Find where the given text appears and provide that cell's center as (X, Y) coordinate. 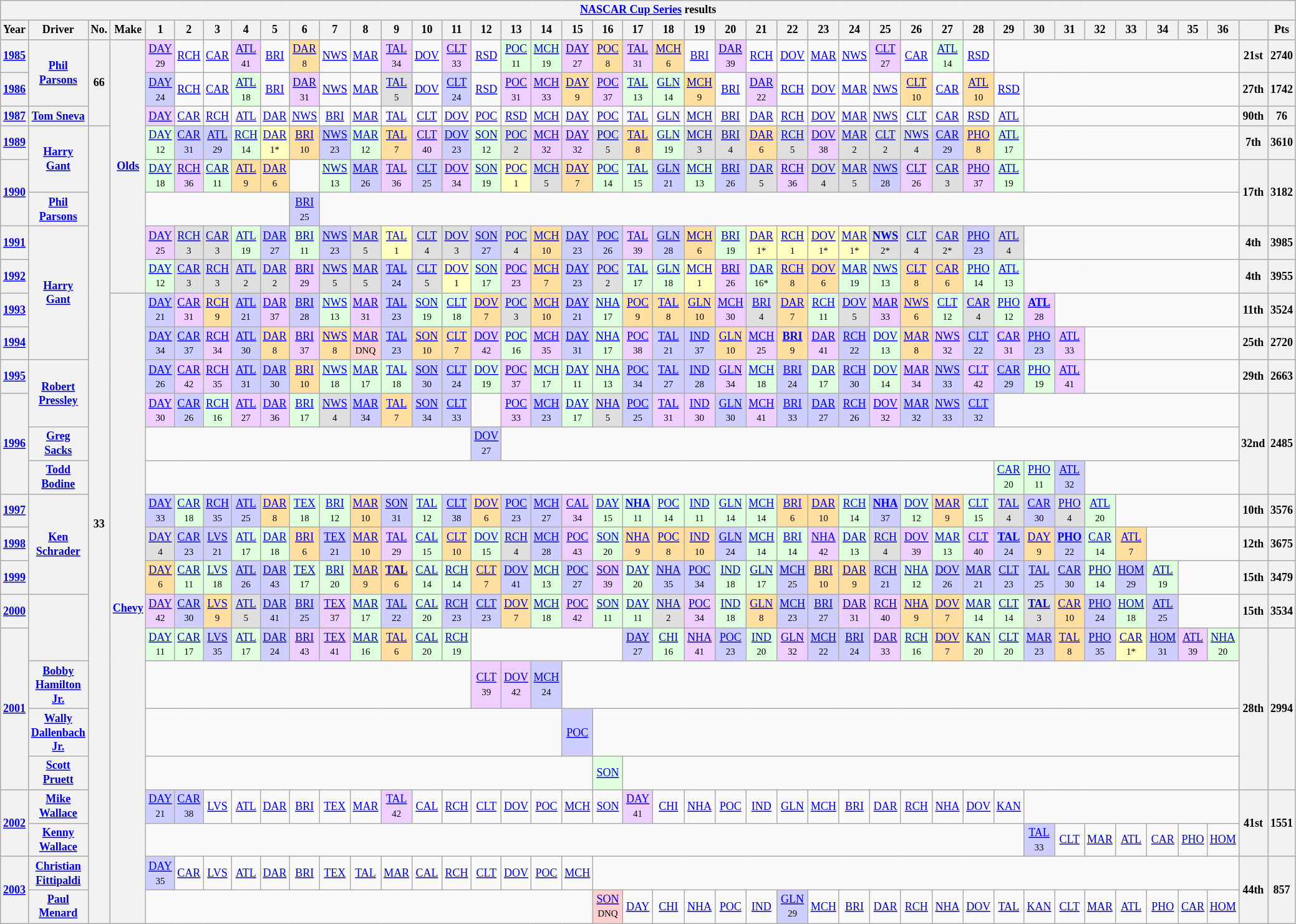
DOV26 (947, 577)
9 (397, 30)
PHO11 (1039, 477)
ATL21 (246, 310)
GLN17 (762, 577)
DAR7 (793, 310)
2720 (1282, 344)
SON17 (486, 276)
DAY4 (160, 544)
NHA11 (637, 511)
TAL36 (397, 176)
LVS35 (218, 645)
TEX41 (334, 645)
DOV14 (886, 377)
DAY30 (160, 410)
POC3 (516, 310)
1987 (15, 116)
TAL12 (427, 511)
MAR8 (916, 344)
1991 (15, 243)
No. (99, 30)
CLT39 (486, 685)
POC27 (578, 577)
CAR37 (189, 344)
RCH1 (793, 243)
DAY6 (160, 577)
Todd Bodine (58, 477)
NHA12 (916, 577)
ATL2 (246, 276)
ATL26 (246, 577)
32 (1100, 30)
2000 (15, 611)
ATL14 (947, 56)
CAR6 (947, 276)
32nd (1254, 444)
DAR13 (854, 544)
1990 (15, 192)
ATL20 (1100, 511)
NWS32 (947, 344)
44th (1254, 890)
2001 (15, 709)
CLT5 (427, 276)
NWS2* (886, 243)
ATL9 (246, 176)
DAY24 (160, 90)
TAL25 (1039, 577)
25th (1254, 344)
MAR13 (947, 544)
DAY34 (160, 344)
3610 (1282, 143)
TEX17 (304, 577)
3985 (1282, 243)
3524 (1282, 310)
27th (1254, 90)
DAY25 (160, 243)
POC38 (637, 344)
DAR30 (274, 377)
PHO24 (1100, 611)
ATL13 (1009, 276)
DAY41 (637, 806)
SON10 (427, 344)
IND28 (700, 377)
12 (486, 30)
24 (854, 30)
RCH40 (886, 611)
NWS18 (334, 377)
41st (1254, 823)
TAL17 (637, 276)
DAY29 (160, 56)
CAR1* (1131, 645)
2740 (1282, 56)
IND37 (700, 344)
2 (189, 30)
2485 (1282, 444)
3955 (1282, 276)
POC5 (608, 143)
CLT20 (1009, 645)
1986 (15, 90)
DOV15 (486, 544)
DAY18 (160, 176)
BRI9 (793, 344)
CLT26 (916, 176)
ATL4 (1009, 243)
TAL34 (397, 56)
POC25 (637, 410)
KAN20 (979, 645)
GLN8 (762, 611)
NWS28 (886, 176)
ATL29 (218, 143)
POC31 (516, 90)
BRI33 (793, 410)
GLN19 (669, 143)
10 (427, 30)
CLT38 (457, 511)
PHO8 (979, 143)
HOM31 (1163, 645)
DAR18 (274, 544)
DAY26 (160, 377)
RCH21 (886, 577)
MAR14 (979, 611)
BRI28 (304, 310)
GLN18 (669, 276)
TAL21 (669, 344)
Kenny Wallace (58, 840)
Greg Sacks (58, 444)
PHO4 (1070, 511)
SON12 (486, 143)
Ken Schrader (58, 544)
MAR16 (365, 645)
ATL10 (979, 90)
CLT42 (979, 377)
POC4 (516, 243)
SONDNQ (608, 907)
17 (637, 30)
1994 (15, 344)
MCH28 (546, 544)
66 (99, 82)
NASCAR Cup Series results (649, 10)
NHA2 (669, 611)
ATL7 (1131, 544)
TEX18 (304, 511)
MCH17 (546, 377)
MAR21 (979, 577)
MAR1* (854, 243)
MCH5 (546, 176)
NHA41 (700, 645)
1992 (15, 276)
TEX21 (334, 544)
25 (886, 30)
GLN30 (730, 410)
CAR23 (189, 544)
GLN21 (669, 176)
DOV41 (516, 577)
BRI20 (334, 577)
MCH9 (700, 90)
Wally Dallenbach Jr. (58, 733)
DAY7 (578, 176)
Make (128, 30)
MCH35 (546, 344)
CLT8 (916, 276)
RCH9 (218, 310)
GLN24 (730, 544)
34 (1163, 30)
DAR9 (854, 577)
MCH19 (546, 56)
CHI16 (669, 645)
Christian Fittipaldi (58, 873)
BRI19 (730, 243)
NHA37 (886, 511)
TAL33 (1039, 840)
DAR22 (762, 90)
DOV3 (457, 243)
MCH27 (546, 511)
SON31 (397, 511)
Tom Sneva (58, 116)
Chevy (128, 609)
DAY35 (160, 873)
TAL1 (397, 243)
GLN28 (669, 243)
BRI37 (304, 344)
LVS18 (218, 577)
RCH19 (457, 645)
TAL42 (397, 806)
MAR2 (854, 143)
DAR24 (274, 645)
15 (578, 30)
DOV1 (457, 276)
SON27 (486, 243)
POC16 (516, 344)
11 (457, 30)
SON11 (608, 611)
Year (15, 30)
DAR17 (823, 377)
POC1 (516, 176)
3479 (1282, 577)
NHA13 (608, 377)
TAL29 (397, 544)
NHA5 (608, 410)
MCH22 (823, 645)
10th (1254, 511)
DOV4 (823, 176)
CLT32 (979, 410)
90th (1254, 116)
1985 (15, 56)
CAR4 (979, 310)
11th (1254, 310)
14 (546, 30)
IND30 (700, 410)
3534 (1282, 611)
MAR26 (365, 176)
30 (1039, 30)
POC33 (516, 410)
MCH1 (700, 276)
ATL30 (246, 344)
MAR33 (886, 310)
29th (1254, 377)
BRI29 (304, 276)
GLN32 (793, 645)
29 (1009, 30)
DAR5 (762, 176)
CAR17 (189, 645)
28 (979, 30)
1996 (15, 444)
16 (608, 30)
CLT14 (1009, 611)
6 (304, 30)
MCH3 (700, 143)
DOV39 (916, 544)
2003 (15, 890)
1989 (15, 143)
RCH30 (854, 377)
MCH30 (730, 310)
Olds (128, 166)
DAR39 (730, 56)
5 (274, 30)
MCH41 (762, 410)
CAL14 (427, 577)
DOV1* (823, 243)
RCH22 (854, 344)
17th (1254, 192)
BRI14 (793, 544)
21 (762, 30)
SON30 (427, 377)
DOV5 (854, 310)
MAR31 (365, 310)
CAR14 (1100, 544)
CLT15 (979, 511)
DAY15 (608, 511)
TAL3 (1039, 611)
POC26 (608, 243)
POC43 (578, 544)
3 (218, 30)
3182 (1282, 192)
PHO35 (1100, 645)
CAR38 (189, 806)
DAY32 (578, 143)
CLT22 (979, 344)
SON20 (608, 544)
8 (365, 30)
CAL34 (578, 511)
PHO12 (1009, 310)
1 (160, 30)
21st (1254, 56)
Paul Menard (58, 907)
PHO19 (1039, 377)
TAL4 (1009, 511)
2994 (1282, 709)
DAR43 (274, 577)
DAR2 (274, 276)
27 (947, 30)
CLT25 (427, 176)
12th (1254, 544)
NHA42 (823, 544)
Pts (1282, 30)
CAR20 (1009, 477)
31 (1070, 30)
GLN34 (730, 377)
LVS9 (218, 611)
ATL33 (1070, 344)
DAR36 (274, 410)
DOV38 (823, 143)
CLT27 (886, 56)
PHO22 (1070, 544)
CAR42 (189, 377)
SON34 (427, 410)
Driver (58, 30)
CAR18 (189, 511)
DOV12 (916, 511)
MCH32 (546, 143)
13 (516, 30)
CAL15 (427, 544)
18 (669, 30)
CLT12 (947, 310)
NHA20 (1222, 645)
DAR37 (274, 310)
7 (334, 30)
DAY17 (578, 410)
2663 (1282, 377)
3675 (1282, 544)
DOV34 (457, 176)
1997 (15, 511)
DAY42 (160, 611)
TAL27 (669, 377)
DOV23 (457, 143)
GLN29 (793, 907)
IND10 (700, 544)
POC11 (516, 56)
CLT2 (886, 143)
Mike Wallace (58, 806)
BRI12 (334, 511)
Bobby Hamilton Jr. (58, 685)
MAR12 (365, 143)
857 (1282, 890)
MARDNQ (365, 344)
RCH26 (854, 410)
IND20 (762, 645)
CAR26 (189, 410)
SON39 (608, 577)
7th (1254, 143)
DAY33 (160, 511)
26 (916, 30)
HOM29 (1131, 577)
BRI43 (304, 645)
76 (1282, 116)
ATL31 (246, 377)
HOM18 (1131, 611)
PHO37 (979, 176)
DAR10 (823, 511)
ATL39 (1193, 645)
LVS21 (218, 544)
1998 (15, 544)
TAL15 (637, 176)
RCH8 (793, 276)
1993 (15, 310)
DAR33 (886, 645)
23 (823, 30)
TAL5 (397, 90)
BRI11 (304, 243)
CAR10 (1070, 611)
36 (1222, 30)
1742 (1282, 90)
TEX37 (334, 611)
TAL18 (397, 377)
ATL32 (1070, 477)
Scott Pruett (58, 773)
ATL28 (1039, 310)
DOV27 (486, 444)
20 (730, 30)
DOV32 (886, 410)
2002 (15, 823)
IND11 (700, 511)
3576 (1282, 511)
ATL18 (246, 90)
4 (246, 30)
1551 (1282, 823)
1995 (15, 377)
RCH34 (218, 344)
DOV13 (886, 344)
1999 (15, 577)
RCH5 (793, 143)
RCH23 (457, 611)
RCH11 (823, 310)
TAL39 (637, 243)
BRI17 (304, 410)
DAY20 (637, 577)
MAR19 (854, 276)
MAR23 (1039, 645)
CAR2* (947, 243)
ATL27 (246, 410)
28th (1254, 709)
DOV19 (486, 377)
CLT18 (457, 310)
Robert Pressley (58, 393)
22 (793, 30)
MAR32 (916, 410)
DAY31 (578, 344)
NWS8 (334, 344)
19 (700, 30)
MCH24 (546, 685)
POC9 (637, 310)
ATL5 (246, 611)
TAL13 (637, 90)
TAL22 (397, 611)
NWS6 (916, 310)
MCH33 (546, 90)
NHA35 (669, 577)
MCH7 (546, 276)
BRI27 (823, 611)
POC42 (578, 611)
35 (1193, 30)
NWS5 (334, 276)
DAR16* (762, 276)
